Search for the cell housing the specified text and yield its (x, y) center coordinate. 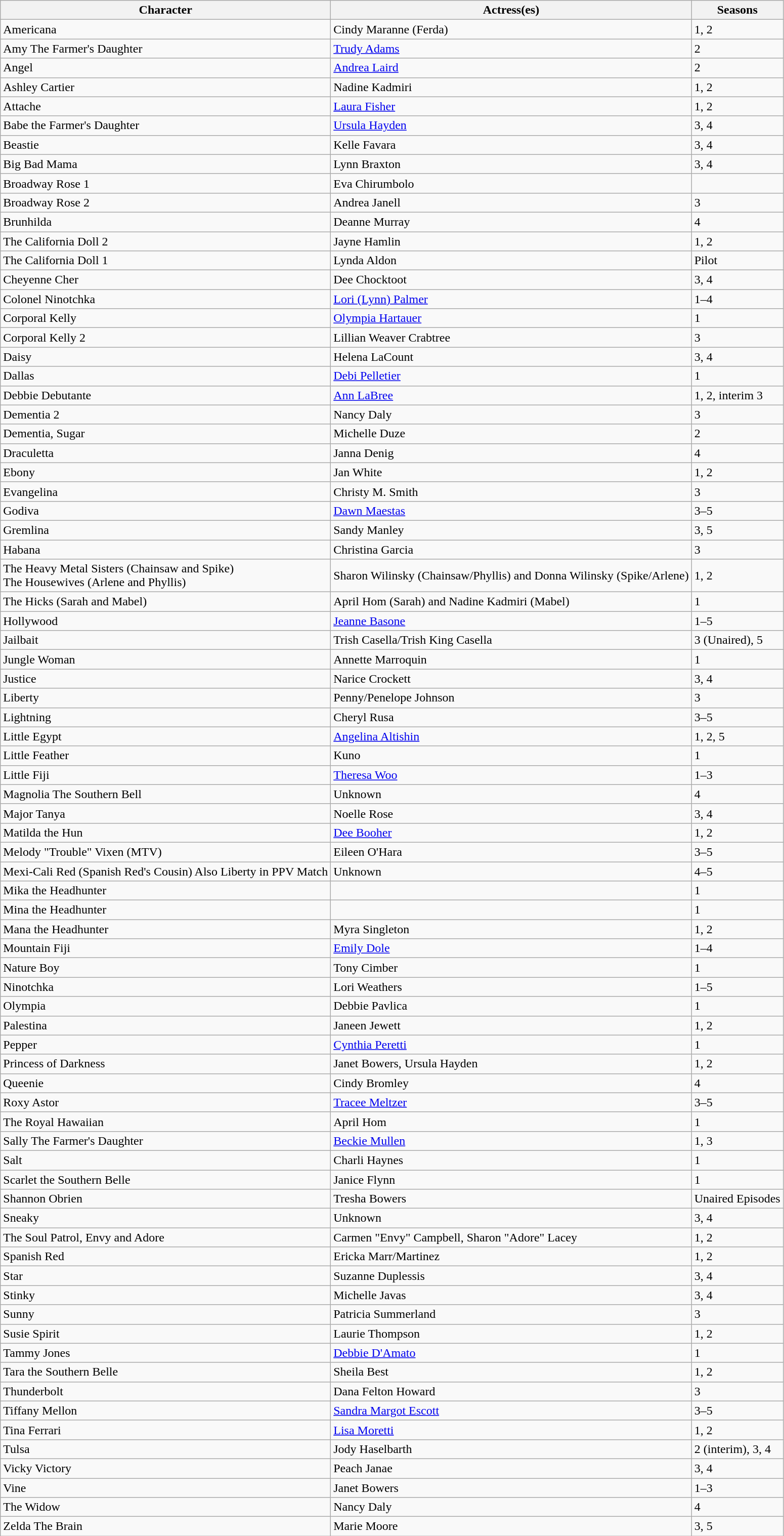
Debbie D'Amato (511, 1353)
Lynda Aldon (511, 261)
Liberty (166, 698)
Jan White (511, 472)
Eileen O'Hara (511, 852)
Thunderbolt (166, 1391)
Major Tanya (166, 813)
Narice Crockett (511, 679)
2 (interim), 3, 4 (737, 1449)
Sharon Wilinsky (Chainsaw/Phyllis) and Donna Wilinsky (Spike/Arlene) (511, 576)
Tiffany Mellon (166, 1410)
Palestina (166, 1025)
1, 2, interim 3 (737, 395)
Corporal Kelly 2 (166, 338)
Colonel Ninotchka (166, 299)
The Royal Hawaiian (166, 1122)
Spanish Red (166, 1257)
The Soul Patrol, Envy and Adore (166, 1237)
Tara the Southern Belle (166, 1372)
Angel (166, 68)
Habana (166, 549)
Ericka Marr/Martinez (511, 1257)
Matilda the Hun (166, 833)
Seasons (737, 10)
Beastie (166, 145)
Brunhilda (166, 222)
Unaired Episodes (737, 1199)
Lillian Weaver Crabtree (511, 338)
Janice Flynn (511, 1180)
Olympia Hartauer (511, 318)
Melody "Trouble" Vixen (MTV) (166, 852)
Sunny (166, 1314)
Queenie (166, 1083)
Cindy Bromley (511, 1083)
Jody Haselbarth (511, 1449)
1, 3 (737, 1141)
Justice (166, 679)
Charli Haynes (511, 1160)
Stinky (166, 1295)
Sheila Best (511, 1372)
Janet Bowers (511, 1487)
Christina Garcia (511, 549)
Debbie Debutante (166, 395)
Michelle Duze (511, 434)
Dana Felton Howard (511, 1391)
Salt (166, 1160)
Suzanne Duplessis (511, 1276)
Little Fiji (166, 775)
4–5 (737, 871)
Sandra Margot Escott (511, 1410)
Godiva (166, 511)
Mountain Fiji (166, 948)
Tina Ferrari (166, 1430)
The Hicks (Sarah and Mabel) (166, 602)
Janeen Jewett (511, 1025)
Broadway Rose 2 (166, 202)
Olympia (166, 1006)
Sneaky (166, 1218)
Mina the Headhunter (166, 910)
Little Egypt (166, 736)
Mana the Headhunter (166, 929)
Actress(es) (511, 10)
Mexi-Cali Red (Spanish Red's Cousin) Also Liberty in PPV Match (166, 871)
Dementia 2 (166, 414)
Debbie Pavlica (511, 1006)
April Hom (511, 1122)
Noelle Rose (511, 813)
The California Doll 1 (166, 261)
Shannon Obrien (166, 1199)
Evangelina (166, 491)
Janet Bowers, Ursula Hayden (511, 1064)
Laurie Thompson (511, 1334)
Cynthia Peretti (511, 1045)
Zelda The Brain (166, 1526)
Sandy Manley (511, 530)
Peach Janae (511, 1468)
Dee Booher (511, 833)
Emily Dole (511, 948)
Pilot (737, 261)
Sally The Farmer's Daughter (166, 1141)
Vine (166, 1487)
Dementia, Sugar (166, 434)
Pepper (166, 1045)
Hollywood (166, 621)
Cindy Maranne (Ferda) (511, 29)
Ann LaBree (511, 395)
Attache (166, 106)
Ebony (166, 472)
Andrea Laird (511, 68)
Princess of Darkness (166, 1064)
Laura Fisher (511, 106)
Daisy (166, 357)
Scarlet the Southern Belle (166, 1180)
Deanne Murray (511, 222)
Little Feather (166, 756)
Jailbait (166, 640)
Dallas (166, 376)
Dee Chocktoot (511, 280)
Christy M. Smith (511, 491)
Tulsa (166, 1449)
Kuno (511, 756)
Jeanne Basone (511, 621)
3 (Unaired), 5 (737, 640)
Tresha Bowers (511, 1199)
Americana (166, 29)
Angelina Altishin (511, 736)
Tracee Meltzer (511, 1102)
Myra Singleton (511, 929)
Mika the Headhunter (166, 891)
Nature Boy (166, 968)
Roxy Astor (166, 1102)
Lisa Moretti (511, 1430)
Vicky Victory (166, 1468)
Big Bad Mama (166, 164)
The Widow (166, 1507)
Janna Denig (511, 453)
Carmen "Envy" Campbell, Sharon "Adore" Lacey (511, 1237)
Draculetta (166, 453)
Broadway Rose 1 (166, 183)
Debi Pelletier (511, 376)
Andrea Janell (511, 202)
Penny/Penelope Johnson (511, 698)
Tony Cimber (511, 968)
Beckie Mullen (511, 1141)
Star (166, 1276)
Ashley Cartier (166, 87)
Kelle Favara (511, 145)
Susie Spirit (166, 1334)
Dawn Maestas (511, 511)
Corporal Kelly (166, 318)
Lori (Lynn) Palmer (511, 299)
Magnolia The Southern Bell (166, 794)
Gremlina (166, 530)
Babe the Farmer's Daughter (166, 126)
Jayne Hamlin (511, 241)
Helena LaCount (511, 357)
Eva Chirumbolo (511, 183)
Tammy Jones (166, 1353)
Lightning (166, 717)
Theresa Woo (511, 775)
Character (166, 10)
Lynn Braxton (511, 164)
Amy The Farmer's Daughter (166, 49)
Ninotchka (166, 987)
Jungle Woman (166, 659)
The California Doll 2 (166, 241)
April Hom (Sarah) and Nadine Kadmiri (Mabel) (511, 602)
Trudy Adams (511, 49)
Patricia Summerland (511, 1314)
Trish Casella/Trish King Casella (511, 640)
Cheryl Rusa (511, 717)
Cheyenne Cher (166, 280)
The Heavy Metal Sisters (Chainsaw and Spike)The Housewives (Arlene and Phyllis) (166, 576)
Lori Weathers (511, 987)
Annette Marroquin (511, 659)
Ursula Hayden (511, 126)
Nadine Kadmiri (511, 87)
1, 2, 5 (737, 736)
Marie Moore (511, 1526)
Michelle Javas (511, 1295)
